Return [x, y] of the center of cell containing provided text 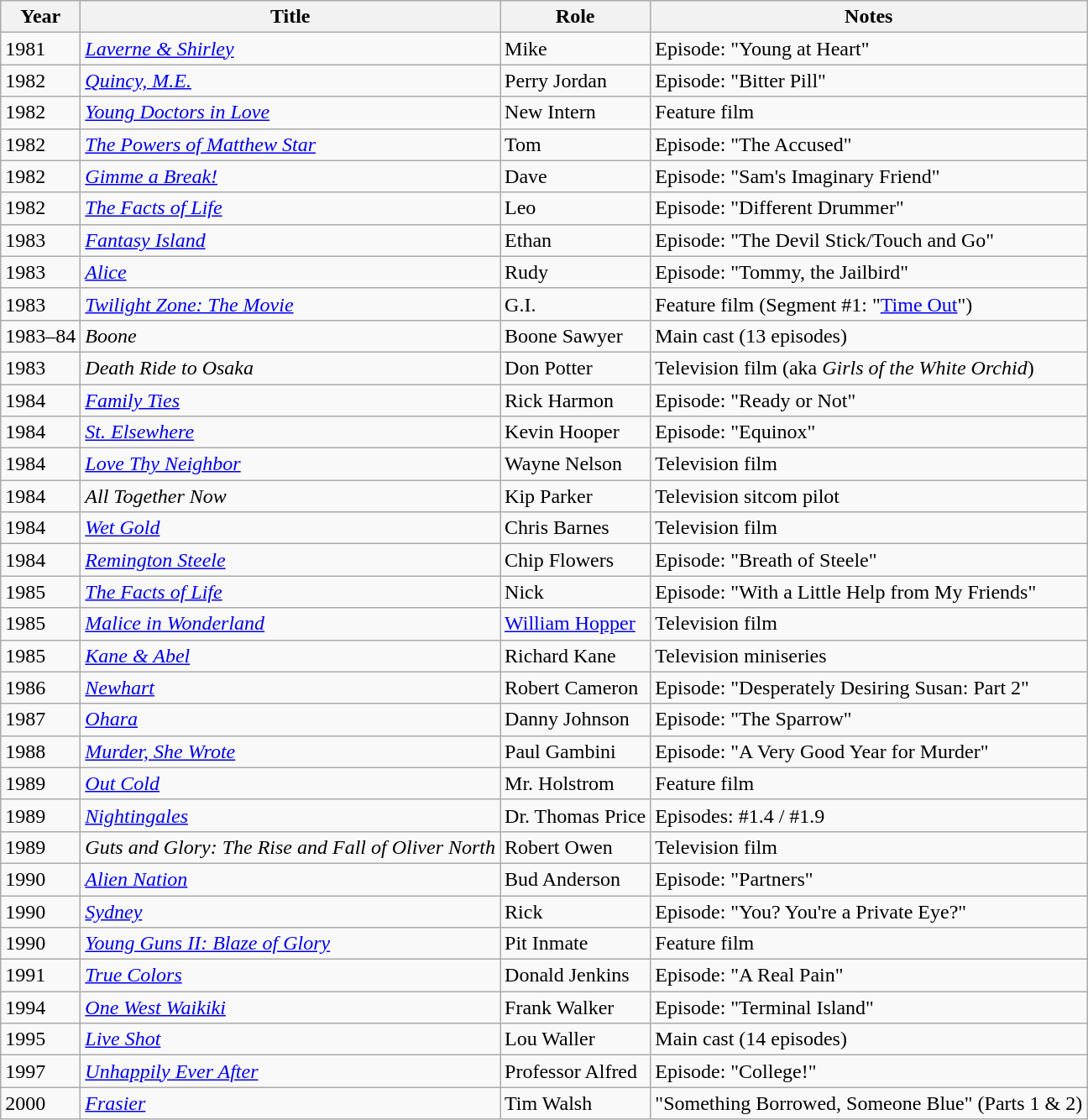
1987 [40, 720]
Wayne Nelson [576, 464]
Frank Walker [576, 1007]
Remington Steele [290, 560]
Year [40, 17]
Mike [576, 49]
Episode: "The Sparrow" [869, 720]
Episode: "Different Drummer" [869, 208]
Family Ties [290, 400]
Leo [576, 208]
Rudy [576, 272]
Episode: "Breath of Steele" [869, 560]
"Something Borrowed, Someone Blue" (Parts 1 & 2) [869, 1103]
Out Cold [290, 783]
Alice [290, 272]
Don Potter [576, 368]
New Intern [576, 113]
Episode: "The Devil Stick/Touch and Go" [869, 240]
The Powers of Matthew Star [290, 144]
Episode: "Equinox" [869, 432]
Main cast (13 episodes) [869, 336]
Chip Flowers [576, 560]
Ohara [290, 720]
1981 [40, 49]
Dr. Thomas Price [576, 815]
Episode: "Partners" [869, 879]
Guts and Glory: The Rise and Fall of Oliver North [290, 847]
Robert Cameron [576, 688]
Death Ride to Osaka [290, 368]
Professor Alfred [576, 1071]
Pit Inmate [576, 944]
Young Doctors in Love [290, 113]
G.I. [576, 304]
Bud Anderson [576, 879]
One West Waikiki [290, 1007]
Role [576, 17]
Episode: "Desperately Desiring Susan: Part 2" [869, 688]
Alien Nation [290, 879]
Episode: "A Real Pain" [869, 976]
Television miniseries [869, 656]
Richard Kane [576, 656]
Episode: "Tommy, the Jailbird" [869, 272]
Fantasy Island [290, 240]
True Colors [290, 976]
Robert Owen [576, 847]
Dave [576, 176]
William Hopper [576, 624]
Chris Barnes [576, 528]
Murder, She Wrote [290, 751]
Paul Gambini [576, 751]
Nightingales [290, 815]
Boone [290, 336]
Episode: "With a Little Help from My Friends" [869, 592]
Episode: "Terminal Island" [869, 1007]
Mr. Holstrom [576, 783]
Boone Sawyer [576, 336]
Main cast (14 episodes) [869, 1039]
Episode: "The Accused" [869, 144]
Episode: "Young at Heart" [869, 49]
Laverne & Shirley [290, 49]
All Together Now [290, 496]
Newhart [290, 688]
Notes [869, 17]
1994 [40, 1007]
1986 [40, 688]
Episode: "Bitter Pill" [869, 81]
Twilight Zone: The Movie [290, 304]
Television sitcom pilot [869, 496]
Wet Gold [290, 528]
1995 [40, 1039]
Episode: "College!" [869, 1071]
Title [290, 17]
1988 [40, 751]
Perry Jordan [576, 81]
Donald Jenkins [576, 976]
1991 [40, 976]
Episodes: #1.4 / #1.9 [869, 815]
Nick [576, 592]
2000 [40, 1103]
St. Elsewhere [290, 432]
Ethan [576, 240]
Episode: "You? You're a Private Eye?" [869, 911]
Lou Waller [576, 1039]
1997 [40, 1071]
Frasier [290, 1103]
Tim Walsh [576, 1103]
Tom [576, 144]
Rick [576, 911]
Television film (aka Girls of the White Orchid) [869, 368]
Rick Harmon [576, 400]
Kip Parker [576, 496]
Episode: "Ready or Not" [869, 400]
Unhappily Ever After [290, 1071]
Danny Johnson [576, 720]
Episode: "Sam's Imaginary Friend" [869, 176]
Kane & Abel [290, 656]
Live Shot [290, 1039]
Feature film (Segment #1: "Time Out") [869, 304]
Episode: "A Very Good Year for Murder" [869, 751]
Malice in Wonderland [290, 624]
Sydney [290, 911]
Young Guns II: Blaze of Glory [290, 944]
Love Thy Neighbor [290, 464]
Kevin Hooper [576, 432]
Quincy, M.E. [290, 81]
Gimme a Break! [290, 176]
1983–84 [40, 336]
